Identify which cell holds the provided text, then report its [X, Y] central coordinate. 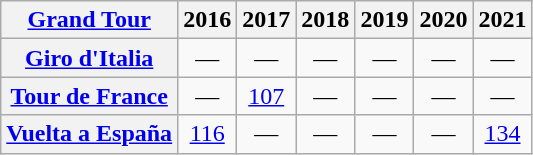
2017 [266, 20]
2020 [444, 20]
2016 [208, 20]
2018 [326, 20]
2019 [384, 20]
107 [266, 96]
Tour de France [90, 96]
Vuelta a España [90, 134]
134 [502, 134]
Grand Tour [90, 20]
116 [208, 134]
Giro d'Italia [90, 58]
2021 [502, 20]
